Extract the [X, Y] coordinate from the center of the cell holding the provided text.  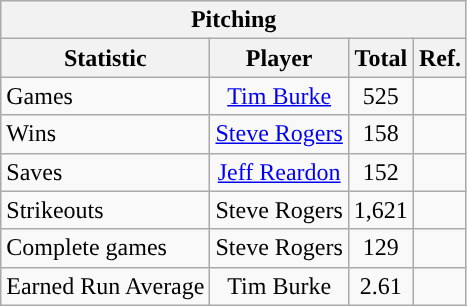
Strikeouts [106, 210]
Wins [106, 134]
129 [380, 248]
152 [380, 172]
Games [106, 96]
Jeff Reardon [279, 172]
1,621 [380, 210]
Ref. [440, 58]
2.61 [380, 286]
Pitching [234, 20]
Statistic [106, 58]
Earned Run Average [106, 286]
Complete games [106, 248]
Saves [106, 172]
525 [380, 96]
Player [279, 58]
158 [380, 134]
Total [380, 58]
